Find where the given text appears and provide that cell's center as (x, y) coordinate. 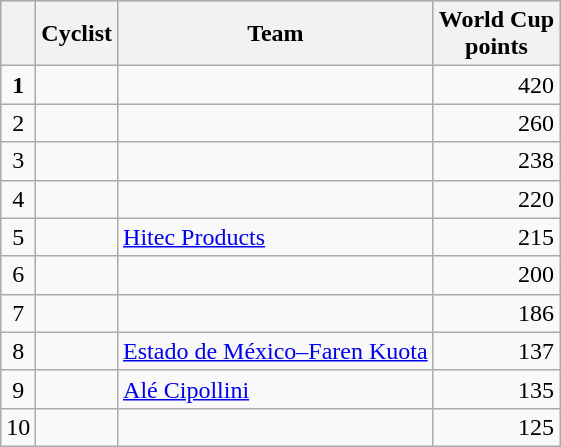
135 (496, 389)
Estado de México–Faren Kuota (276, 351)
5 (18, 237)
125 (496, 427)
260 (496, 123)
Team (276, 34)
10 (18, 427)
1 (18, 85)
2 (18, 123)
4 (18, 199)
220 (496, 199)
137 (496, 351)
Hitec Products (276, 237)
Cyclist (77, 34)
3 (18, 161)
238 (496, 161)
200 (496, 275)
215 (496, 237)
9 (18, 389)
World Cuppoints (496, 34)
Alé Cipollini (276, 389)
6 (18, 275)
420 (496, 85)
186 (496, 313)
7 (18, 313)
8 (18, 351)
